Pinpoint the cell where the given text exists, returning its [X, Y] midpoint coordinate. 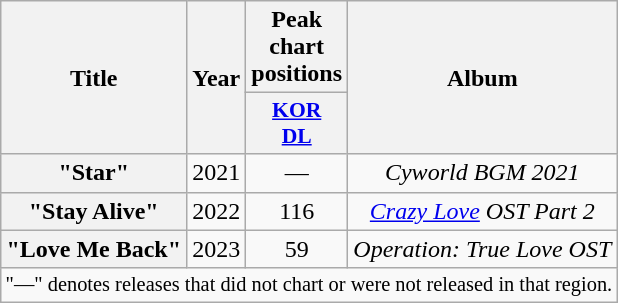
Operation: True Love OST [482, 249]
"Star" [94, 173]
KORDL [297, 124]
2022 [216, 211]
Title [94, 78]
Album [482, 78]
Crazy Love OST Part 2 [482, 211]
"Stay Alive" [94, 211]
Peak chart positions [297, 47]
Cyworld BGM 2021 [482, 173]
"Love Me Back" [94, 249]
"—" denotes releases that did not chart or were not released in that region. [309, 285]
— [297, 173]
2023 [216, 249]
116 [297, 211]
2021 [216, 173]
Year [216, 78]
59 [297, 249]
